Scan for the cell matching the given text and deliver its [X, Y] coordinate at center. 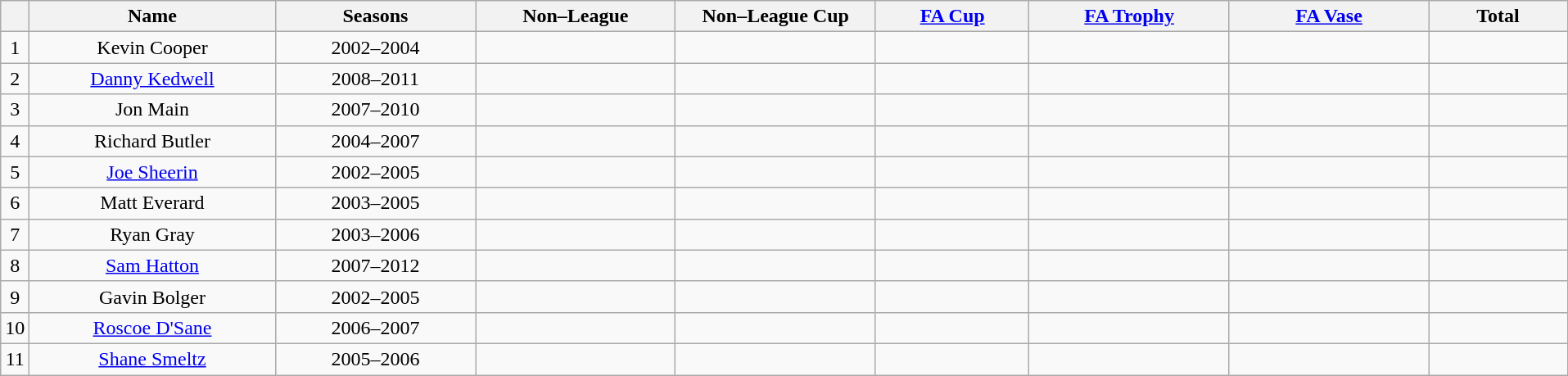
2007–2010 [375, 110]
Seasons [375, 16]
2003–2006 [375, 234]
5 [15, 172]
Joe Sheerin [152, 172]
Kevin Cooper [152, 48]
Richard Butler [152, 141]
Sam Hatton [152, 265]
3 [15, 110]
FA Vase [1329, 16]
Matt Everard [152, 203]
Roscoe D'Sane [152, 328]
9 [15, 297]
11 [15, 359]
2005–2006 [375, 359]
2002–2004 [375, 48]
FA Trophy [1129, 16]
Ryan Gray [152, 234]
FA Cup [952, 16]
8 [15, 265]
2006–2007 [375, 328]
6 [15, 203]
2003–2005 [375, 203]
Name [152, 16]
Non–League Cup [775, 16]
Gavin Bolger [152, 297]
Danny Kedwell [152, 79]
2007–2012 [375, 265]
7 [15, 234]
Shane Smeltz [152, 359]
1 [15, 48]
2008–2011 [375, 79]
2 [15, 79]
Total [1498, 16]
2004–2007 [375, 141]
4 [15, 141]
Jon Main [152, 110]
10 [15, 328]
Non–League [576, 16]
